Return (x, y) of the center of cell containing provided text 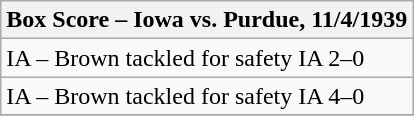
IA – Brown tackled for safety IA 2–0 (207, 58)
IA – Brown tackled for safety IA 4–0 (207, 96)
Box Score – Iowa vs. Purdue, 11/4/1939 (207, 20)
